From the cell containing the given text, extract its center point as (X, Y) coordinate. 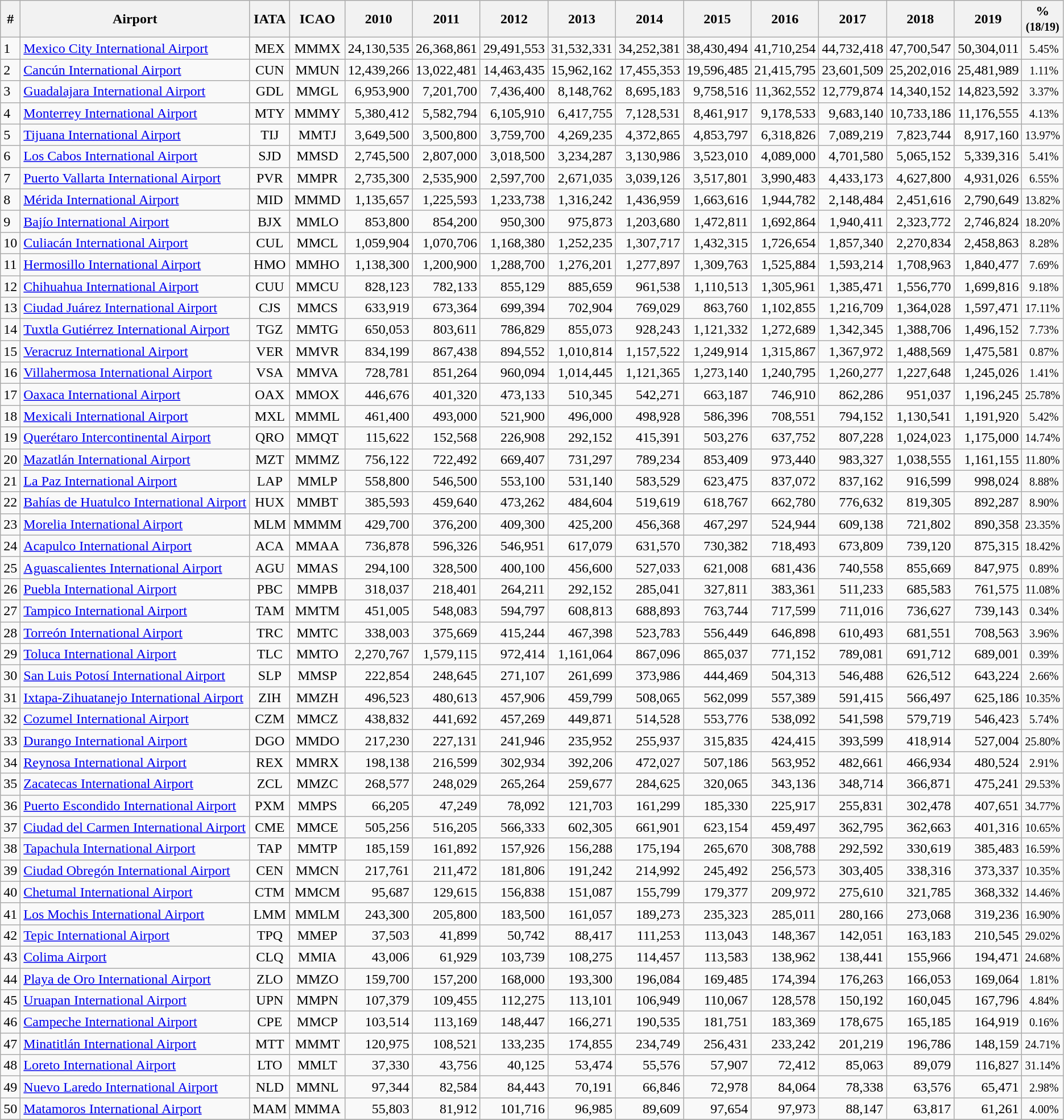
218,401 (446, 589)
248,645 (446, 676)
699,394 (514, 308)
179,377 (718, 892)
7,089,219 (853, 135)
8,461,917 (718, 113)
15 (10, 351)
681,436 (785, 567)
189,273 (649, 914)
319,236 (988, 914)
112,275 (514, 1001)
875,315 (988, 546)
37 (10, 827)
Aguascalientes International Airport (135, 567)
Bajío International Airport (135, 221)
111,253 (649, 935)
97,973 (785, 1109)
CME (270, 827)
401,316 (988, 827)
43,756 (446, 1065)
472,027 (649, 762)
519,619 (649, 503)
256,573 (785, 870)
1,597,471 (988, 308)
1,168,380 (514, 243)
61,261 (988, 1109)
11,362,552 (785, 92)
190,535 (649, 1022)
2,735,300 (379, 178)
38 (10, 849)
Ciudad del Carmen International Airport (135, 827)
120,975 (379, 1044)
Los Mochis International Airport (135, 914)
776,632 (853, 503)
368,332 (988, 892)
106,949 (649, 1001)
227,131 (446, 741)
318,037 (379, 589)
41 (10, 914)
Ciudad Obregón International Airport (135, 870)
623,154 (718, 827)
1,307,717 (649, 243)
129,615 (446, 892)
1,135,657 (379, 200)
415,244 (514, 633)
10,733,186 (920, 113)
2.66% (1043, 676)
2010 (379, 19)
MMMA (317, 1109)
65,471 (988, 1087)
1,130,541 (920, 416)
84,064 (785, 1087)
MMSD (317, 156)
5,339,316 (988, 156)
26 (10, 589)
1,472,811 (718, 221)
181,751 (718, 1022)
MMZC (317, 784)
1,277,897 (649, 264)
855,129 (514, 286)
61,929 (446, 957)
18.42% (1043, 546)
24.68% (1043, 957)
MMCN (317, 870)
646,898 (785, 633)
579,719 (920, 719)
48 (10, 1065)
621,008 (718, 567)
1,840,477 (988, 264)
373,337 (988, 870)
103,739 (514, 957)
851,264 (446, 373)
17.11% (1043, 308)
718,493 (785, 546)
3,500,800 (446, 135)
6,417,755 (581, 113)
CPE (270, 1022)
343,136 (785, 784)
13,022,481 (446, 70)
88,147 (853, 1109)
49 (10, 1087)
1,556,770 (920, 286)
18.20% (1043, 221)
25.78% (1043, 395)
853,409 (718, 459)
376,200 (446, 524)
Cancún International Airport (135, 70)
2017 (853, 19)
722,492 (446, 459)
7,436,400 (514, 92)
425,200 (581, 524)
MMBT (317, 503)
235,952 (581, 741)
8.88% (1043, 481)
1,342,345 (853, 330)
789,081 (853, 654)
Mexico City International Airport (135, 48)
66,846 (649, 1087)
557,389 (785, 698)
3,759,700 (514, 135)
837,162 (853, 481)
UPN (270, 1001)
1,138,300 (379, 264)
0.34% (1043, 611)
161,057 (581, 914)
138,962 (785, 957)
25,481,989 (988, 70)
24,130,535 (379, 48)
159,700 (379, 978)
Villahermosa International Airport (135, 373)
MMMT (317, 1044)
MMPS (317, 806)
225,917 (785, 806)
5.45% (1043, 48)
1,200,900 (446, 264)
950,300 (514, 221)
55,576 (649, 1065)
8,148,762 (581, 92)
7.69% (1043, 264)
Chihuahua International Airport (135, 286)
248,029 (446, 784)
Reynosa International Airport (135, 762)
168,000 (514, 978)
268,577 (379, 784)
CEN (270, 870)
782,133 (446, 286)
23.35% (1043, 524)
1,316,242 (581, 200)
6,105,910 (514, 113)
53,474 (581, 1065)
MTT (270, 1044)
320,065 (718, 784)
890,358 (988, 524)
771,152 (785, 654)
327,811 (718, 589)
1,070,706 (446, 243)
Airport (135, 19)
5.42% (1043, 416)
633,919 (379, 308)
84,443 (514, 1087)
21,415,795 (785, 70)
618,767 (718, 503)
161,299 (649, 806)
3,649,500 (379, 135)
17 (10, 395)
482,661 (853, 762)
1,014,445 (581, 373)
6,953,900 (379, 92)
109,455 (446, 1001)
Zacatecas International Airport (135, 784)
Tampico International Airport (135, 611)
Morelia International Airport (135, 524)
505,256 (379, 827)
Playa de Oro International Airport (135, 978)
38,430,494 (718, 48)
415,391 (649, 438)
521,900 (514, 416)
47 (10, 1044)
8.90% (1043, 503)
46 (10, 1022)
867,096 (649, 654)
553,776 (718, 719)
4,269,235 (581, 135)
457,906 (514, 698)
23 (10, 524)
983,327 (853, 459)
717,599 (785, 611)
24 (10, 546)
201,219 (853, 1044)
961,538 (649, 286)
1,227,648 (920, 373)
643,224 (988, 676)
31.14% (1043, 1065)
156,288 (581, 849)
MMTO (317, 654)
451,005 (379, 611)
1,161,155 (988, 459)
702,904 (581, 308)
103,514 (379, 1022)
385,483 (988, 849)
35 (10, 784)
975,873 (581, 221)
AGU (270, 567)
14.46% (1043, 892)
721,802 (920, 524)
1,364,028 (920, 308)
MMEP (317, 935)
MAM (270, 1109)
161,892 (446, 849)
510,345 (581, 395)
DGO (270, 741)
2,458,863 (988, 243)
438,832 (379, 719)
623,475 (718, 481)
302,934 (514, 762)
2,148,484 (853, 200)
480,524 (988, 762)
Loreto International Airport (135, 1065)
5.74% (1043, 719)
133,235 (514, 1044)
VER (270, 351)
302,478 (920, 806)
566,333 (514, 827)
591,415 (853, 698)
Bahías de Huatulco International Airport (135, 503)
1,175,000 (988, 438)
473,133 (514, 395)
157,926 (514, 849)
217,230 (379, 741)
2013 (581, 19)
Colima Airport (135, 957)
256,431 (718, 1044)
7,201,700 (446, 92)
MLM (270, 524)
2.98% (1043, 1087)
8,695,183 (649, 92)
650,053 (379, 330)
181,806 (514, 870)
47,700,547 (920, 48)
47,249 (446, 806)
9,178,533 (785, 113)
4,372,865 (649, 135)
1,121,365 (649, 373)
834,199 (379, 351)
8.28% (1043, 243)
55,803 (379, 1109)
18 (10, 416)
885,659 (581, 286)
960,094 (514, 373)
1,309,763 (718, 264)
740,558 (853, 567)
3.96% (1043, 633)
739,143 (988, 611)
166,271 (581, 1022)
596,326 (446, 546)
Los Cabos International Airport (135, 156)
998,024 (988, 481)
1,488,569 (920, 351)
756,122 (379, 459)
558,800 (379, 481)
5 (10, 135)
50,742 (514, 935)
MMTM (317, 611)
609,138 (853, 524)
16 (10, 373)
285,011 (785, 914)
2,270,834 (920, 243)
GDL (270, 92)
156,838 (514, 892)
763,744 (718, 611)
973,440 (785, 459)
Monterrey International Airport (135, 113)
MMCL (317, 243)
MMTG (317, 330)
29.02% (1043, 935)
23,601,509 (853, 70)
157,200 (446, 978)
9 (10, 221)
4.00% (1043, 1109)
MZT (270, 459)
8,917,160 (988, 135)
1.11% (1043, 70)
4,627,800 (920, 178)
Mazatlán International Airport (135, 459)
234,749 (649, 1044)
1,475,581 (988, 351)
PVR (270, 178)
3.37% (1043, 92)
736,627 (920, 611)
538,092 (785, 719)
3,018,500 (514, 156)
338,316 (920, 870)
4,089,000 (785, 156)
11 (10, 264)
1,196,245 (988, 395)
1,525,884 (785, 264)
138,441 (853, 957)
152,568 (446, 438)
150,192 (853, 1001)
Tapachula International Airport (135, 849)
108,521 (446, 1044)
284,625 (649, 784)
MMCM (317, 892)
6,318,826 (785, 135)
2.91% (1043, 762)
1.81% (1043, 978)
6.55% (1043, 178)
392,206 (581, 762)
1,593,214 (853, 264)
493,000 (446, 416)
691,712 (920, 654)
855,073 (581, 330)
1,579,115 (446, 654)
63,576 (920, 1087)
608,813 (581, 611)
MMZO (317, 978)
4,433,173 (853, 178)
1,305,961 (785, 286)
214,992 (649, 870)
1,315,867 (785, 351)
LMM (270, 914)
40 (10, 892)
13 (10, 308)
MMMY (317, 113)
Tijuana International Airport (135, 135)
TPQ (270, 935)
807,228 (853, 438)
0.89% (1043, 567)
467,398 (581, 633)
4 (10, 113)
113,101 (581, 1001)
9,758,516 (718, 92)
Nuevo Laredo International Airport (135, 1087)
321,785 (920, 892)
1,249,914 (718, 351)
1,191,920 (988, 416)
40,125 (514, 1065)
285,041 (649, 589)
459,640 (446, 503)
196,084 (649, 978)
1,252,235 (581, 243)
385,593 (379, 503)
689,001 (988, 654)
MMMZ (317, 459)
34,252,381 (649, 48)
MMTJ (317, 135)
22 (10, 503)
50,304,011 (988, 48)
2015 (718, 19)
MMPB (317, 589)
853,800 (379, 221)
198,138 (379, 762)
CZM (270, 719)
383,361 (785, 589)
259,677 (581, 784)
769,029 (649, 308)
95,687 (379, 892)
348,714 (853, 784)
LTO (270, 1065)
175,194 (649, 849)
MMAS (317, 567)
3,523,010 (718, 156)
504,313 (785, 676)
194,471 (988, 957)
CLQ (270, 957)
Guadalajara International Airport (135, 92)
498,928 (649, 416)
280,166 (853, 914)
108,275 (581, 957)
708,551 (785, 416)
183,500 (514, 914)
160,045 (920, 1001)
1,273,140 (718, 373)
MID (270, 200)
217,761 (379, 870)
226,908 (514, 438)
862,286 (853, 395)
222,854 (379, 676)
155,966 (920, 957)
Querétaro Intercontinental Airport (135, 438)
Puebla International Airport (135, 589)
1,496,152 (988, 330)
BJX (270, 221)
786,829 (514, 330)
57,907 (718, 1065)
164,919 (988, 1022)
148,159 (988, 1044)
4.84% (1043, 1001)
MMUN (317, 70)
MMPN (317, 1001)
NLD (270, 1087)
527,033 (649, 567)
265,264 (514, 784)
0.16% (1043, 1022)
CUL (270, 243)
511,233 (853, 589)
610,493 (853, 633)
MMHO (317, 264)
MMLT (317, 1065)
HMO (270, 264)
113,169 (446, 1022)
556,449 (718, 633)
27 (10, 611)
Campeche International Airport (135, 1022)
101,716 (514, 1109)
516,205 (446, 827)
617,079 (581, 546)
10.65% (1043, 827)
444,469 (718, 676)
708,563 (988, 633)
CUN (270, 70)
449,871 (581, 719)
113,583 (718, 957)
459,799 (581, 698)
30 (10, 676)
466,934 (920, 762)
191,242 (581, 870)
Matamoros International Airport (135, 1109)
400,100 (514, 567)
28 (10, 633)
1,726,654 (785, 243)
673,809 (853, 546)
MMDO (317, 741)
Minatitlán International Airport (135, 1044)
508,065 (649, 698)
110,067 (718, 1001)
MMVR (317, 351)
1,436,959 (649, 200)
185,330 (718, 806)
441,692 (446, 719)
0.87% (1043, 351)
6 (10, 156)
803,611 (446, 330)
50 (10, 1109)
13.97% (1043, 135)
44,732,418 (853, 48)
169,064 (988, 978)
MMRX (317, 762)
89,079 (920, 1065)
2016 (785, 19)
Cozumel International Airport (135, 719)
REX (270, 762)
La Paz International Airport (135, 481)
San Luis Potosí International Airport (135, 676)
88,417 (581, 935)
78,092 (514, 806)
37,330 (379, 1065)
294,100 (379, 567)
MMZH (317, 698)
82,584 (446, 1087)
661,901 (649, 827)
4.13% (1043, 113)
114,457 (649, 957)
5.41% (1043, 156)
2019 (988, 19)
308,788 (785, 849)
847,975 (988, 567)
1,857,340 (853, 243)
5,380,412 (379, 113)
39 (10, 870)
2018 (920, 19)
496,523 (379, 698)
11.08% (1043, 589)
1,699,816 (988, 286)
45 (10, 1001)
1,024,023 (920, 438)
586,396 (718, 416)
12,779,874 (853, 92)
MMMM (317, 524)
21 (10, 481)
24.71% (1043, 1044)
Torreón International Airport (135, 633)
789,234 (649, 459)
546,488 (853, 676)
20 (10, 459)
25.80% (1043, 741)
855,669 (920, 567)
2,807,000 (446, 156)
Tepic International Airport (135, 935)
1,102,855 (785, 308)
730,382 (718, 546)
TLC (270, 654)
1,240,795 (785, 373)
TGZ (270, 330)
2,270,767 (379, 654)
457,269 (514, 719)
626,512 (920, 676)
2,745,500 (379, 156)
VSA (270, 373)
794,152 (853, 416)
3,517,801 (718, 178)
1,692,864 (785, 221)
407,651 (988, 806)
209,972 (785, 892)
7,823,744 (920, 135)
562,099 (718, 698)
MMCP (317, 1022)
210,545 (988, 935)
7.73% (1043, 330)
151,087 (581, 892)
MMTP (317, 849)
TIJ (270, 135)
32 (10, 719)
2,671,035 (581, 178)
685,583 (920, 589)
MMVA (317, 373)
663,187 (718, 395)
43,006 (379, 957)
31 (10, 698)
15,962,162 (581, 70)
731,297 (581, 459)
96,985 (581, 1109)
14.74% (1043, 438)
273,068 (920, 914)
275,610 (853, 892)
401,320 (446, 395)
167,796 (988, 1001)
14,823,592 (988, 92)
2012 (514, 19)
MMLM (317, 914)
265,670 (718, 849)
36 (10, 806)
566,497 (920, 698)
29.53% (1043, 784)
1,944,782 (785, 200)
1,216,709 (853, 308)
MMCZ (317, 719)
711,016 (853, 611)
1 (10, 48)
MMCS (317, 308)
865,037 (718, 654)
ZLO (270, 978)
548,083 (446, 611)
2014 (649, 19)
496,000 (581, 416)
631,570 (649, 546)
MMCU (317, 286)
11,176,555 (988, 113)
14,463,435 (514, 70)
Toluca International Airport (135, 654)
475,241 (988, 784)
193,300 (581, 978)
155,799 (649, 892)
63,817 (920, 1109)
1,288,700 (514, 264)
362,795 (853, 827)
7,128,531 (649, 113)
746,910 (785, 395)
456,600 (581, 567)
1,367,972 (853, 351)
3,039,126 (649, 178)
MMSP (317, 676)
MMMD (317, 200)
34 (10, 762)
Mexicali International Airport (135, 416)
1,276,201 (581, 264)
583,529 (649, 481)
362,663 (920, 827)
951,037 (920, 395)
1,272,689 (785, 330)
2,535,900 (446, 178)
14,340,152 (920, 92)
89,609 (649, 1109)
13.82% (1043, 200)
4,853,797 (718, 135)
QRO (270, 438)
81,912 (446, 1109)
MMPR (317, 178)
MMML (317, 416)
3,130,986 (649, 156)
216,599 (446, 762)
2011 (446, 19)
37,503 (379, 935)
85,063 (853, 1065)
72,978 (718, 1087)
PXM (270, 806)
662,780 (785, 503)
541,598 (853, 719)
26,368,861 (446, 48)
166,053 (920, 978)
429,700 (379, 524)
563,952 (785, 762)
%(18/19) (1043, 19)
681,551 (920, 633)
165,185 (920, 1022)
MTY (270, 113)
148,447 (514, 1022)
728,781 (379, 373)
MMQT (317, 438)
PBC (270, 589)
235,323 (718, 914)
3 (10, 92)
669,407 (514, 459)
480,613 (446, 698)
602,305 (581, 827)
MMTC (317, 633)
107,379 (379, 1001)
211,472 (446, 870)
Ixtapa-Zihuatanejo International Airport (135, 698)
MXL (270, 416)
142,051 (853, 935)
MMLP (317, 481)
1,432,315 (718, 243)
16.59% (1043, 849)
514,528 (649, 719)
1,203,680 (649, 221)
42 (10, 935)
2,790,649 (988, 200)
527,004 (988, 741)
338,003 (379, 633)
MMIA (317, 957)
MMLO (317, 221)
ICAO (317, 19)
70,191 (581, 1087)
25 (10, 567)
33 (10, 741)
Tuxtla Gutiérrez International Airport (135, 330)
315,835 (718, 741)
688,893 (649, 611)
446,676 (379, 395)
CUU (270, 286)
19 (10, 438)
ZIH (270, 698)
2 (10, 70)
Veracruz International Airport (135, 351)
3,234,287 (581, 156)
174,394 (785, 978)
894,552 (514, 351)
916,599 (920, 481)
12,439,266 (379, 70)
837,072 (785, 481)
IATA (270, 19)
MMGL (317, 92)
ACA (270, 546)
625,186 (988, 698)
66,205 (379, 806)
241,946 (514, 741)
255,937 (649, 741)
255,831 (853, 806)
34.77% (1043, 806)
183,369 (785, 1022)
TRC (270, 633)
271,107 (514, 676)
546,951 (514, 546)
Hermosillo International Airport (135, 264)
1,225,593 (446, 200)
MMCE (317, 827)
828,123 (379, 286)
523,783 (649, 633)
1,708,963 (920, 264)
867,438 (446, 351)
1,388,706 (920, 330)
1,663,616 (718, 200)
424,415 (785, 741)
43 (10, 957)
97,344 (379, 1087)
1,260,277 (853, 373)
31,532,331 (581, 48)
484,604 (581, 503)
261,699 (581, 676)
243,300 (379, 914)
# (10, 19)
Oaxaca International Airport (135, 395)
9.18% (1043, 286)
128,578 (785, 1001)
303,405 (853, 870)
185,159 (379, 849)
7 (10, 178)
393,599 (853, 741)
14 (10, 330)
Ciudad Juárez International Airport (135, 308)
1,059,904 (379, 243)
41,710,254 (785, 48)
546,500 (446, 481)
72,412 (785, 1065)
1,940,411 (853, 221)
4,701,580 (853, 156)
10 (10, 243)
4,931,026 (988, 178)
41,899 (446, 935)
SJD (270, 156)
ZCL (270, 784)
CTM (270, 892)
9,683,140 (853, 113)
1,245,026 (988, 373)
1,233,738 (514, 200)
MEX (270, 48)
1.41% (1043, 373)
174,855 (581, 1044)
863,760 (718, 308)
169,485 (718, 978)
121,703 (581, 806)
264,211 (514, 589)
Acapulco International Airport (135, 546)
1,121,332 (718, 330)
163,183 (920, 935)
3,990,483 (785, 178)
44 (10, 978)
0.39% (1043, 654)
TAP (270, 849)
Uruapan International Airport (135, 1001)
Mérida International Airport (135, 200)
507,186 (718, 762)
Puerto Vallarta International Airport (135, 178)
CJS (270, 308)
11.80% (1043, 459)
409,300 (514, 524)
330,619 (920, 849)
245,492 (718, 870)
MMAA (317, 546)
546,423 (988, 719)
233,242 (785, 1044)
928,243 (649, 330)
375,669 (446, 633)
196,786 (920, 1044)
Durango International Airport (135, 741)
328,500 (446, 567)
MMMX (317, 48)
HUX (270, 503)
2,451,616 (920, 200)
1,038,555 (920, 459)
OAX (270, 395)
116,827 (988, 1065)
5,582,794 (446, 113)
503,276 (718, 438)
761,575 (988, 589)
12 (10, 286)
MMNL (317, 1087)
113,043 (718, 935)
594,797 (514, 611)
2,746,824 (988, 221)
418,914 (920, 741)
854,200 (446, 221)
1,161,064 (581, 654)
8 (10, 200)
459,497 (785, 827)
739,120 (920, 546)
673,364 (446, 308)
78,338 (853, 1087)
97,654 (718, 1109)
178,675 (853, 1022)
205,800 (446, 914)
524,944 (785, 524)
19,596,485 (718, 70)
292,592 (853, 849)
461,400 (379, 416)
819,305 (920, 503)
SLP (270, 676)
Culiacán International Airport (135, 243)
176,263 (853, 978)
LAP (270, 481)
29,491,553 (514, 48)
2,323,772 (920, 221)
366,871 (920, 784)
MMOX (317, 395)
637,752 (785, 438)
148,367 (785, 935)
473,262 (514, 503)
17,455,353 (649, 70)
115,622 (379, 438)
Puerto Escondido International Airport (135, 806)
553,100 (514, 481)
1,010,814 (581, 351)
972,414 (514, 654)
16.90% (1043, 914)
25,202,016 (920, 70)
373,986 (649, 676)
1,157,522 (649, 351)
1,110,513 (718, 286)
531,140 (581, 481)
1,385,471 (853, 286)
542,271 (649, 395)
TAM (270, 611)
Chetumal International Airport (135, 892)
456,368 (649, 524)
892,287 (988, 503)
29 (10, 654)
5,065,152 (920, 156)
736,878 (379, 546)
2,597,700 (514, 178)
467,297 (718, 524)
